Scan for the cell matching the given text and deliver its (X, Y) coordinate at center. 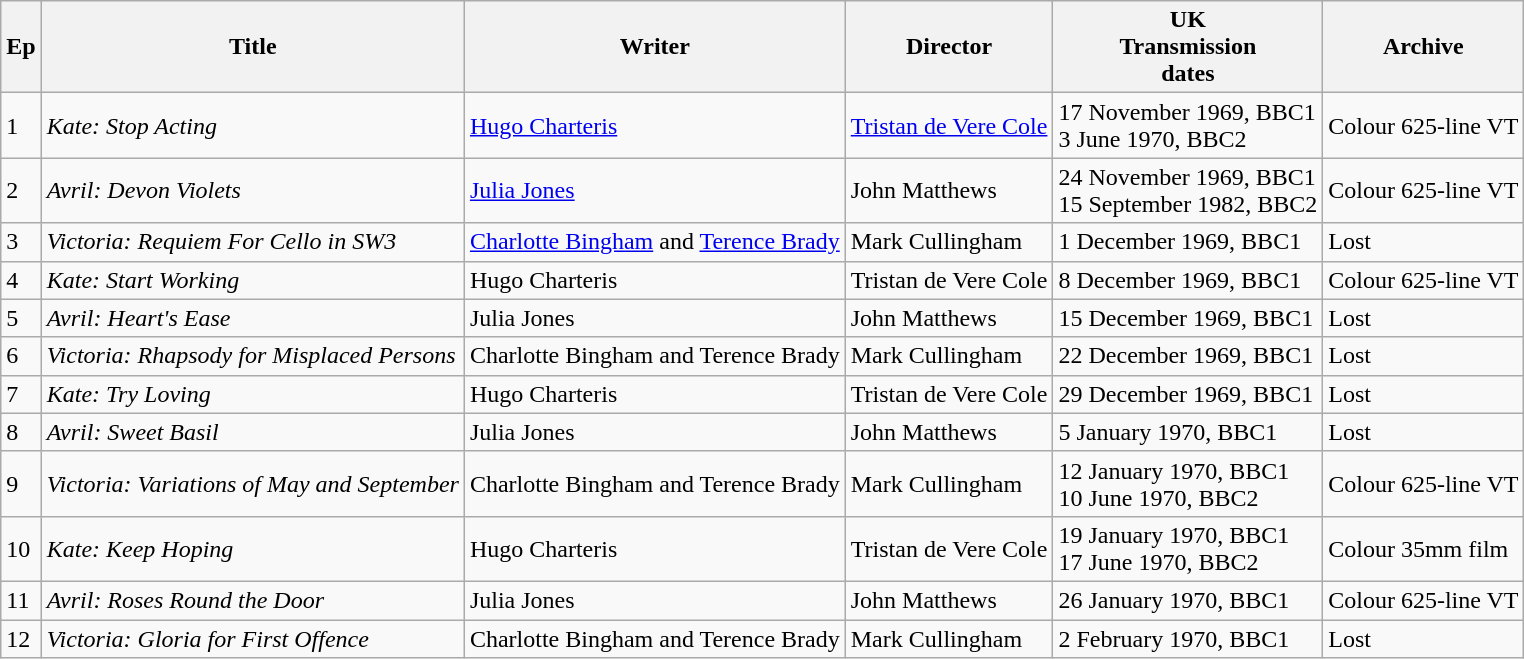
Director (949, 47)
5 (21, 318)
Kate: Try Loving (252, 394)
8 December 1969, BBC1 (1188, 280)
22 December 1969, BBC1 (1188, 356)
26 January 1970, BBC1 (1188, 600)
Colour 35mm film (1424, 548)
Avril: Devon Violets (252, 190)
Victoria: Variations of May and September (252, 484)
Kate: Stop Acting (252, 126)
Victoria: Gloria for First Offence (252, 639)
10 (21, 548)
11 (21, 600)
9 (21, 484)
12 January 1970, BBC110 June 1970, BBC2 (1188, 484)
1 (21, 126)
2 February 1970, BBC1 (1188, 639)
Avril: Roses Round the Door (252, 600)
6 (21, 356)
12 (21, 639)
Kate: Keep Hoping (252, 548)
24 November 1969, BBC115 September 1982, BBC2 (1188, 190)
Archive (1424, 47)
3 (21, 242)
UKTransmissiondates (1188, 47)
Writer (654, 47)
Ep (21, 47)
Victoria: Requiem For Cello in SW3 (252, 242)
4 (21, 280)
7 (21, 394)
Avril: Heart's Ease (252, 318)
19 January 1970, BBC117 June 1970, BBC2 (1188, 548)
8 (21, 432)
1 December 1969, BBC1 (1188, 242)
5 January 1970, BBC1 (1188, 432)
Avril: Sweet Basil (252, 432)
Title (252, 47)
2 (21, 190)
Victoria: Rhapsody for Misplaced Persons (252, 356)
15 December 1969, BBC1 (1188, 318)
Kate: Start Working (252, 280)
17 November 1969, BBC13 June 1970, BBC2 (1188, 126)
29 December 1969, BBC1 (1188, 394)
